Return the [x, y] coordinate for the center point of the cell that contains the specified text.  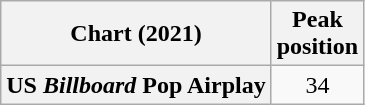
Chart (2021) [136, 34]
Peakposition [317, 34]
US Billboard Pop Airplay [136, 85]
34 [317, 85]
